Determine the [x, y] coordinate at the center of the cell enclosing the given text.  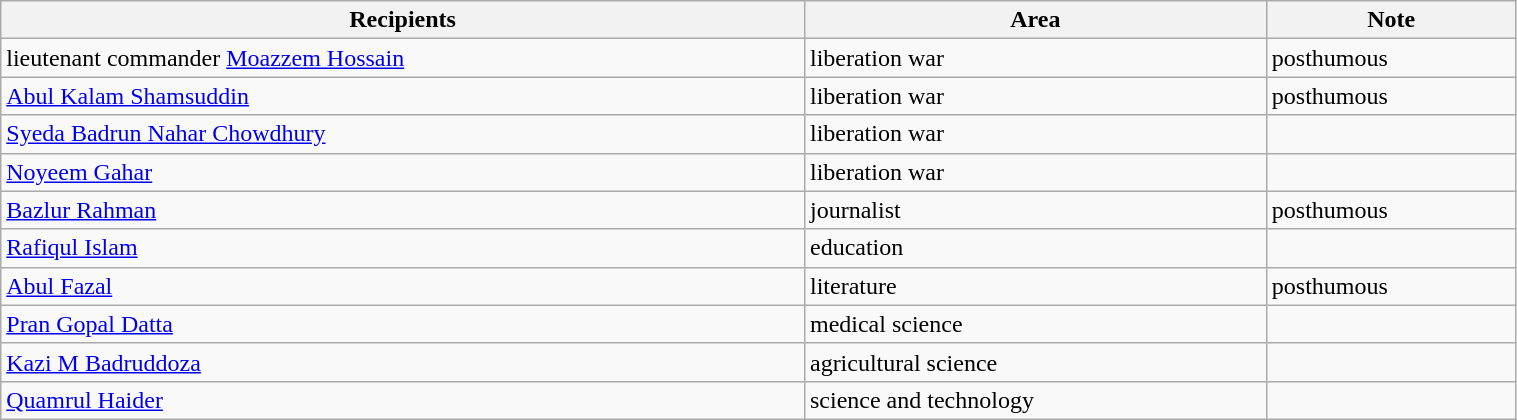
Recipients [403, 20]
Rafiqul Islam [403, 248]
medical science [1035, 324]
Bazlur Rahman [403, 210]
Syeda Badrun Nahar Chowdhury [403, 134]
Note [1391, 20]
Abul Fazal [403, 286]
science and technology [1035, 400]
journalist [1035, 210]
literature [1035, 286]
agricultural science [1035, 362]
Pran Gopal Datta [403, 324]
education [1035, 248]
Area [1035, 20]
Noyeem Gahar [403, 172]
lieutenant commander Moazzem Hossain [403, 58]
Kazi M Badruddoza [403, 362]
Abul Kalam Shamsuddin [403, 96]
Quamrul Haider [403, 400]
